Extract the (x, y) coordinate from the center of the cell holding the provided text.  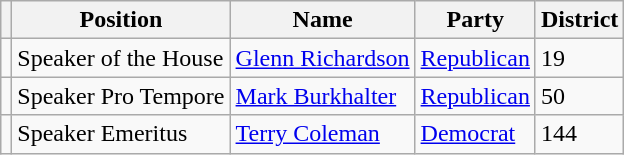
District (579, 20)
Democrat (475, 134)
Name (322, 20)
144 (579, 134)
Position (121, 20)
50 (579, 96)
Speaker Pro Tempore (121, 96)
Speaker Emeritus (121, 134)
Glenn Richardson (322, 58)
Terry Coleman (322, 134)
Speaker of the House (121, 58)
Mark Burkhalter (322, 96)
19 (579, 58)
Party (475, 20)
